Scan for the cell matching the given text and deliver its [x, y] coordinate at center. 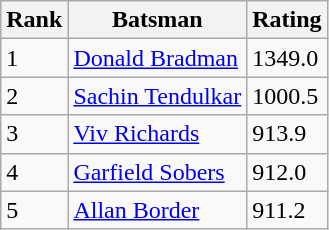
912.0 [287, 172]
Batsman [158, 20]
2 [34, 96]
1 [34, 58]
3 [34, 134]
5 [34, 210]
Donald Bradman [158, 58]
1349.0 [287, 58]
4 [34, 172]
Garfield Sobers [158, 172]
Allan Border [158, 210]
Rank [34, 20]
Viv Richards [158, 134]
911.2 [287, 210]
Rating [287, 20]
913.9 [287, 134]
Sachin Tendulkar [158, 96]
1000.5 [287, 96]
